Determine the (x, y) coordinate at the center of the cell enclosing the given text.  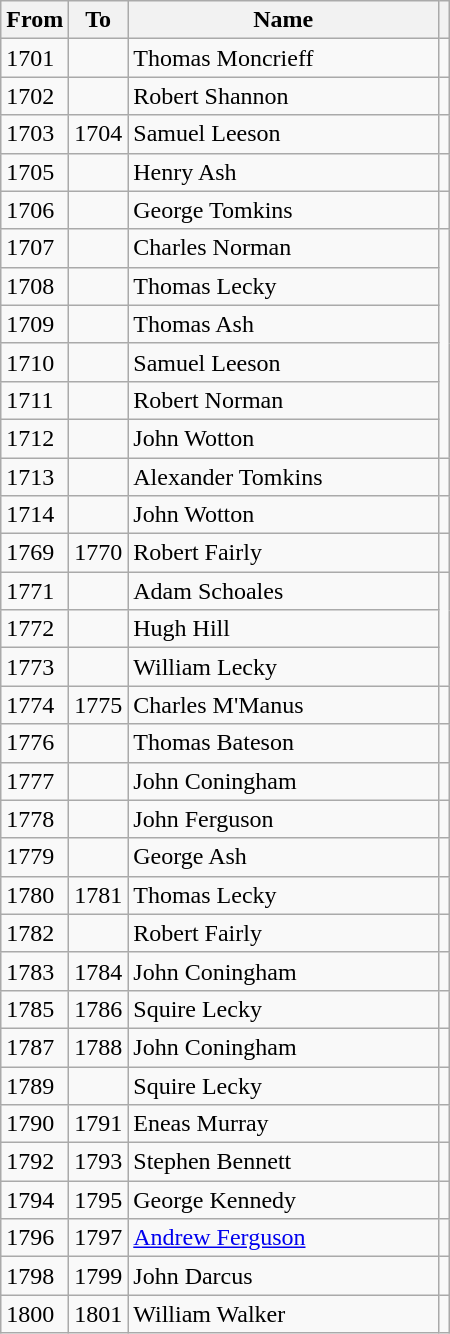
Henry Ash (284, 172)
1702 (35, 96)
From (35, 20)
1783 (35, 971)
1709 (35, 324)
1792 (35, 1162)
1769 (35, 553)
Robert Norman (284, 400)
1710 (35, 362)
1775 (98, 705)
1793 (98, 1162)
1796 (35, 1238)
1781 (98, 895)
1782 (35, 933)
George Kennedy (284, 1200)
Charles M'Manus (284, 705)
1789 (35, 1085)
1777 (35, 781)
Name (284, 20)
1791 (98, 1124)
George Ash (284, 857)
1778 (35, 819)
Charles Norman (284, 248)
1773 (35, 667)
1711 (35, 400)
1714 (35, 515)
1771 (35, 591)
1797 (98, 1238)
Thomas Bateson (284, 743)
Robert Shannon (284, 96)
1707 (35, 248)
William Lecky (284, 667)
1794 (35, 1200)
1795 (98, 1200)
1703 (35, 134)
1785 (35, 1009)
1790 (35, 1124)
1705 (35, 172)
1786 (98, 1009)
1770 (98, 553)
1708 (35, 286)
1780 (35, 895)
1779 (35, 857)
1784 (98, 971)
1787 (35, 1047)
George Tomkins (284, 210)
John Darcus (284, 1276)
1801 (98, 1314)
1800 (35, 1314)
1704 (98, 134)
1799 (98, 1276)
Adam Schoales (284, 591)
Thomas Moncrieff (284, 58)
Hugh Hill (284, 629)
Thomas Ash (284, 324)
Andrew Ferguson (284, 1238)
1701 (35, 58)
1772 (35, 629)
1788 (98, 1047)
To (98, 20)
John Ferguson (284, 819)
1712 (35, 438)
1713 (35, 477)
Eneas Murray (284, 1124)
Alexander Tomkins (284, 477)
1706 (35, 210)
1776 (35, 743)
William Walker (284, 1314)
Stephen Bennett (284, 1162)
1774 (35, 705)
1798 (35, 1276)
